From the cell containing the given text, extract its center point as [x, y] coordinate. 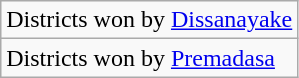
Districts won by Premadasa [150, 58]
Districts won by Dissanayake [150, 20]
